Detect which cell encompasses the target text, then output its (x, y) center coordinate. 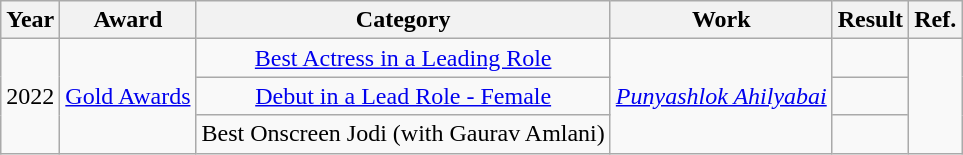
Best Onscreen Jodi (with Gaurav Amlani) (403, 134)
Punyashlok Ahilyabai (721, 96)
Category (403, 20)
Debut in a Lead Role - Female (403, 96)
Gold Awards (128, 96)
Work (721, 20)
Best Actress in a Leading Role (403, 58)
Ref. (936, 20)
Year (30, 20)
2022 (30, 96)
Result (870, 20)
Award (128, 20)
